Determine the (X, Y) coordinate at the center of the cell enclosing the given text.  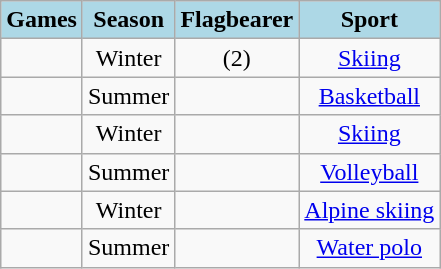
Water polo (370, 248)
Basketball (370, 96)
(2) (237, 58)
Games (42, 20)
Volleyball (370, 172)
Flagbearer (237, 20)
Season (128, 20)
Alpine skiing (370, 210)
Sport (370, 20)
